Return (x, y) of the center of cell containing provided text 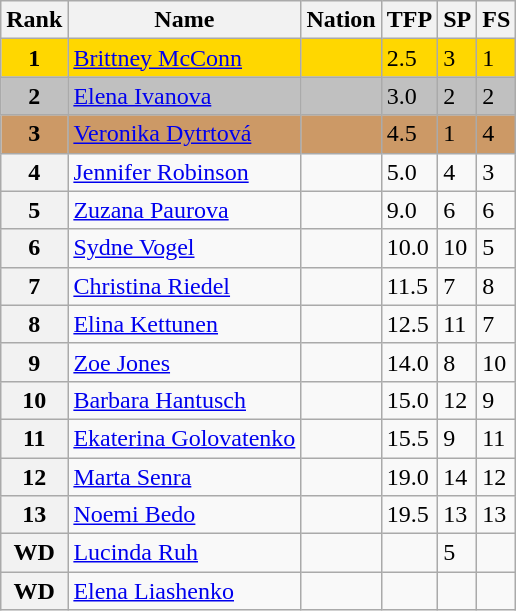
19.5 (409, 515)
Jennifer Robinson (184, 172)
4.5 (409, 134)
Rank (34, 20)
3.0 (409, 96)
Elena Liashenko (184, 591)
Lucinda Ruh (184, 553)
Veronika Dytrtová (184, 134)
Zuzana Paurova (184, 210)
Name (184, 20)
11.5 (409, 286)
Elena Ivanova (184, 96)
Barbara Hantusch (184, 400)
Christina Riedel (184, 286)
Ekaterina Golovatenko (184, 438)
FS (496, 20)
19.0 (409, 477)
Zoe Jones (184, 362)
Brittney McConn (184, 58)
14.0 (409, 362)
5.0 (409, 172)
12.5 (409, 324)
Marta Senra (184, 477)
SP (458, 20)
Noemi Bedo (184, 515)
15.0 (409, 400)
Elina Kettunen (184, 324)
Nation (341, 20)
Sydne Vogel (184, 248)
2.5 (409, 58)
14 (458, 477)
9.0 (409, 210)
15.5 (409, 438)
TFP (409, 20)
10.0 (409, 248)
